Detect which cell encompasses the target text, then output its (x, y) center coordinate. 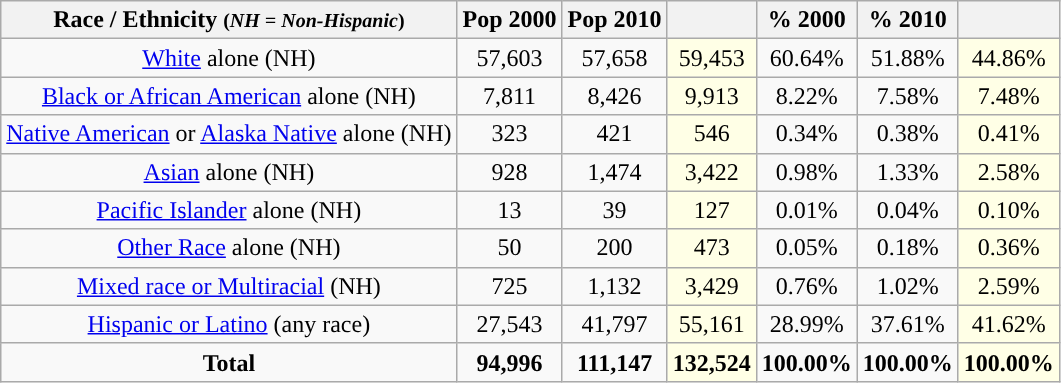
2.59% (1008, 286)
1,132 (614, 286)
Pacific Islander alone (NH) (229, 210)
Pop 2010 (614, 20)
Pop 2000 (510, 20)
8.22% (806, 96)
51.88% (908, 58)
Black or African American alone (NH) (229, 96)
0.04% (908, 210)
928 (510, 172)
473 (712, 248)
1.33% (908, 172)
57,603 (510, 58)
3,422 (712, 172)
0.76% (806, 286)
94,996 (510, 362)
8,426 (614, 96)
1.02% (908, 286)
0.98% (806, 172)
1,474 (614, 172)
59,453 (712, 58)
546 (712, 134)
White alone (NH) (229, 58)
725 (510, 286)
Native American or Alaska Native alone (NH) (229, 134)
421 (614, 134)
7.48% (1008, 96)
% 2010 (908, 20)
44.86% (1008, 58)
28.99% (806, 324)
0.41% (1008, 134)
Mixed race or Multiracial (NH) (229, 286)
Race / Ethnicity (NH = Non-Hispanic) (229, 20)
0.01% (806, 210)
7,811 (510, 96)
111,147 (614, 362)
0.10% (1008, 210)
200 (614, 248)
13 (510, 210)
41.62% (1008, 324)
0.05% (806, 248)
0.34% (806, 134)
0.38% (908, 134)
0.18% (908, 248)
7.58% (908, 96)
55,161 (712, 324)
Other Race alone (NH) (229, 248)
323 (510, 134)
2.58% (1008, 172)
Asian alone (NH) (229, 172)
Total (229, 362)
60.64% (806, 58)
132,524 (712, 362)
Hispanic or Latino (any race) (229, 324)
% 2000 (806, 20)
27,543 (510, 324)
0.36% (1008, 248)
9,913 (712, 96)
3,429 (712, 286)
50 (510, 248)
39 (614, 210)
37.61% (908, 324)
41,797 (614, 324)
127 (712, 210)
57,658 (614, 58)
